Output the [x, y] coordinate of the center of the cell containing the given text.  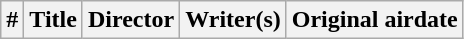
Original airdate [374, 20]
Title [54, 20]
# [12, 20]
Director [130, 20]
Writer(s) [234, 20]
